Capture the cell that displays the provided text and extract its [x, y] central coordinate. 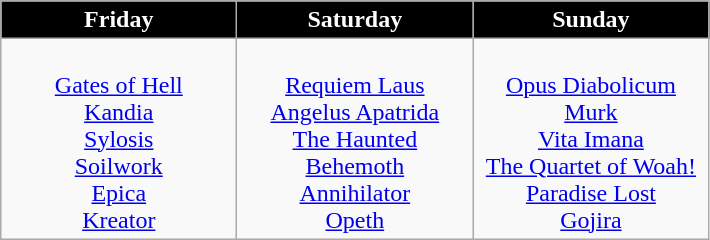
Sunday [591, 20]
Opus Diabolicum Murk Vita Imana The Quartet of Woah! Paradise Lost Gojira [591, 139]
Gates of Hell Kandia Sylosis Soilwork Epica Kreator [119, 139]
Saturday [355, 20]
Friday [119, 20]
Requiem Laus Angelus Apatrida The Haunted Behemoth Annihilator Opeth [355, 139]
